Provide the [X, Y] coordinate of the cell's center where the given text is located.  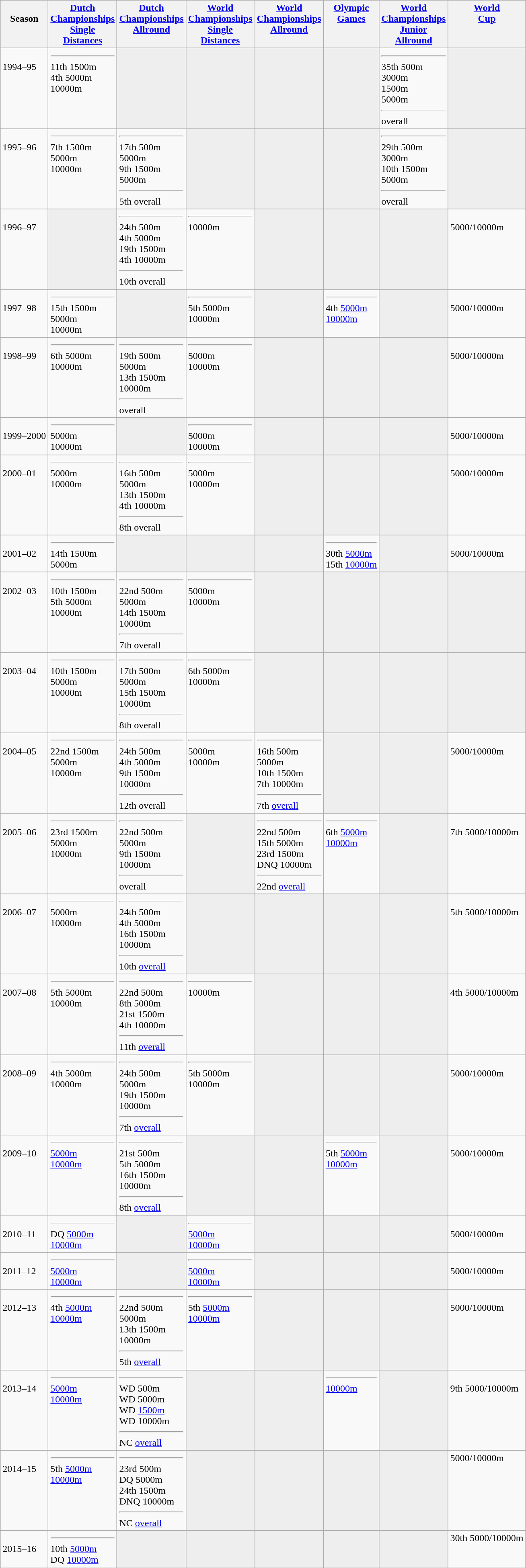
11th 1500m 4th 5000m 10000m [83, 88]
24th 500m 5000m 19th 1500m 10000m 7th overall [151, 1095]
2005–06 [24, 854]
2012–13 [24, 1330]
2013–14 [24, 1410]
10th 1500m 5000m 10000m [83, 693]
World Championships Allround [289, 24]
1994–95 [24, 88]
22nd 500m 5000m 13th 1500m 10000m 5th overall [151, 1330]
DQ 5000m 10000m [83, 1234]
2006–07 [24, 934]
10th 1500m 5th 5000m 10000m [83, 612]
24th 500m 4th 5000m 19th 1500m 4th 10000m 10th overall [151, 249]
22nd 500m 5000m 14th 1500m 10000m 7th overall [151, 612]
Season [24, 24]
Olympic Games [351, 24]
15th 1500m 5000m 10000m [83, 314]
1995–96 [24, 169]
2010–11 [24, 1234]
29th 500m 3000m 10th 1500m 5000m overall [413, 169]
1998–99 [24, 377]
19th 500m 5000m 13th 1500m 10000m overall [151, 377]
World Championships Junior Allround [413, 24]
35th 500m 3000m 1500m 5000m overall [413, 88]
30th 5000/10000m [487, 1549]
7th 1500m 5000m 10000m [83, 169]
23rd 1500m 5000m 10000m [83, 854]
2001–02 [24, 553]
Dutch Championships Single Distances [83, 24]
Dutch Championships Allround [151, 24]
2008–09 [24, 1095]
2002–03 [24, 612]
World Championships Single Distances [220, 24]
World Cup [487, 24]
23rd 500m DQ 5000m 24th 1500m DNQ 10000m NC overall [151, 1490]
2000–01 [24, 495]
14th 1500m 5000m [83, 553]
16th 500m 5000m 13th 1500m 4th 10000m 8th overall [151, 495]
16th 500m 5000m 10th 1500m 7th 10000m 7th overall [289, 773]
22nd 500m 15th 5000m 23rd 1500m DNQ 10000m 22nd overall [289, 854]
30th 5000m 15th 10000m [351, 553]
21st 500m 5th 5000m 16th 1500m 10000m 8th overall [151, 1175]
22nd 1500m 5000m 10000m [83, 773]
4th 5000/10000m [487, 1015]
1996–97 [24, 249]
1997–98 [24, 314]
2009–10 [24, 1175]
22nd 500m 5000m 9th 1500m 10000m overall [151, 854]
24th 500m 4th 5000m 9th 1500m 10000m 12th overall [151, 773]
10th 5000m DQ 10000m [83, 1549]
22nd 500m 8th 5000m 21st 1500m 4th 10000m 11th overall [151, 1015]
9th 5000/10000m [487, 1410]
7th 5000/10000m [487, 854]
5th 5000/10000m [487, 934]
2014–15 [24, 1490]
WD 500m WD 5000m WD 1500m WD 10000m NC overall [151, 1410]
17th 500m 5000m 9th 1500m 5000m 5th overall [151, 169]
24th 500m 4th 5000m 16th 1500m 10000m 10th overall [151, 934]
2003–04 [24, 693]
2015–16 [24, 1549]
2011–12 [24, 1271]
2004–05 [24, 773]
2007–08 [24, 1015]
1999–2000 [24, 436]
17th 500m 5000m 15th 1500m 10000m 8th overall [151, 693]
